Pinpoint the cell where the given text exists, returning its (X, Y) midpoint coordinate. 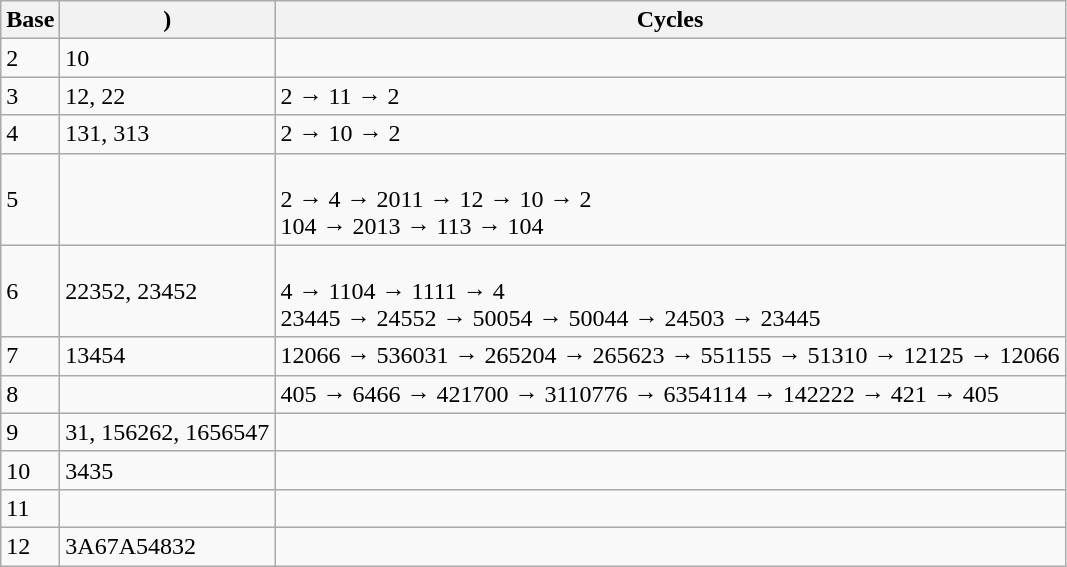
7 (30, 356)
12066 → 536031 → 265204 → 265623 → 551155 → 51310 → 12125 → 12066 (670, 356)
31, 156262, 1656547 (168, 432)
6 (30, 291)
4 → 1104 → 1111 → 423445 → 24552 → 50054 → 50044 → 24503 → 23445 (670, 291)
Base (30, 20)
9 (30, 432)
3A67A54832 (168, 546)
Cycles (670, 20)
22352, 23452 (168, 291)
12, 22 (168, 96)
2 (30, 58)
5 (30, 199)
4 (30, 134)
) (168, 20)
2 → 11 → 2 (670, 96)
131, 313 (168, 134)
11 (30, 508)
8 (30, 394)
2 → 4 → 2011 → 12 → 10 → 2104 → 2013 → 113 → 104 (670, 199)
12 (30, 546)
3435 (168, 470)
405 → 6466 → 421700 → 3110776 → 6354114 → 142222 → 421 → 405 (670, 394)
13454 (168, 356)
3 (30, 96)
2 → 10 → 2 (670, 134)
